Search for the cell housing the specified text and yield its (X, Y) center coordinate. 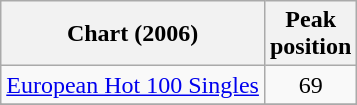
European Hot 100 Singles (133, 85)
69 (310, 85)
Chart (2006) (133, 34)
Peakposition (310, 34)
